Scan for the cell matching the given text and deliver its [x, y] coordinate at center. 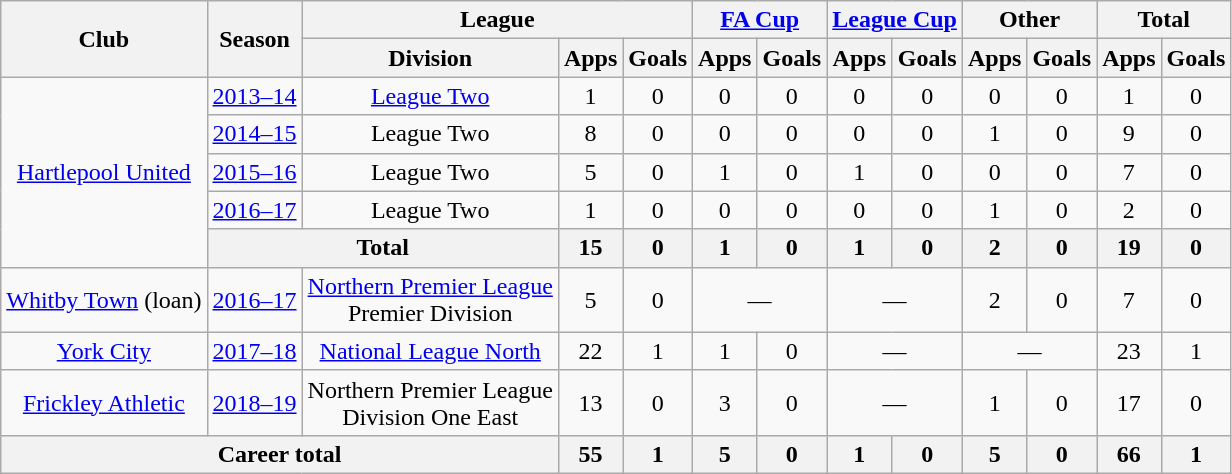
19 [1129, 248]
66 [1129, 454]
Whitby Town (loan) [104, 300]
Other [1029, 20]
2017–18 [254, 351]
Club [104, 39]
2018–19 [254, 402]
2014–15 [254, 134]
9 [1129, 134]
Northern Premier LeaguePremier Division [430, 300]
22 [590, 351]
Career total [280, 454]
8 [590, 134]
23 [1129, 351]
17 [1129, 402]
Division [430, 58]
Northern Premier LeagueDivision One East [430, 402]
FA Cup [760, 20]
League [497, 20]
Hartlepool United [104, 172]
York City [104, 351]
National League North [430, 351]
15 [590, 248]
Frickley Athletic [104, 402]
Season [254, 39]
2013–14 [254, 96]
League Cup [895, 20]
13 [590, 402]
2015–16 [254, 172]
3 [725, 402]
55 [590, 454]
